Locate the cell with the specified text and output its (x, y) center coordinate. 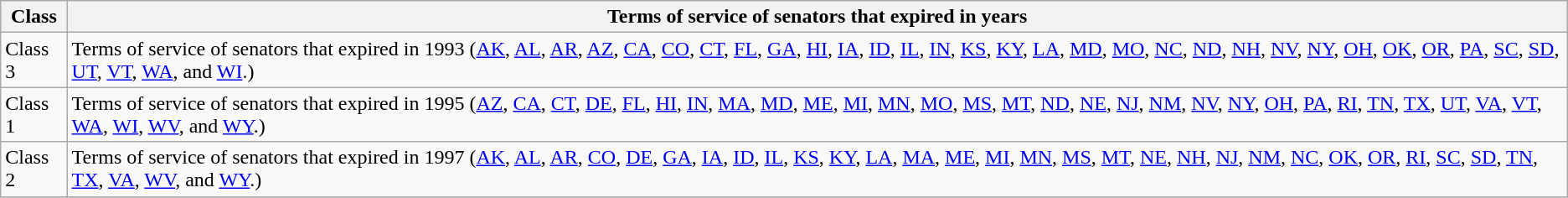
Class 1 (34, 114)
Class 3 (34, 60)
Terms of service of senators that expired in years (818, 17)
Class 2 (34, 169)
Class (34, 17)
